Locate the cell with the specified text and output its (X, Y) center coordinate. 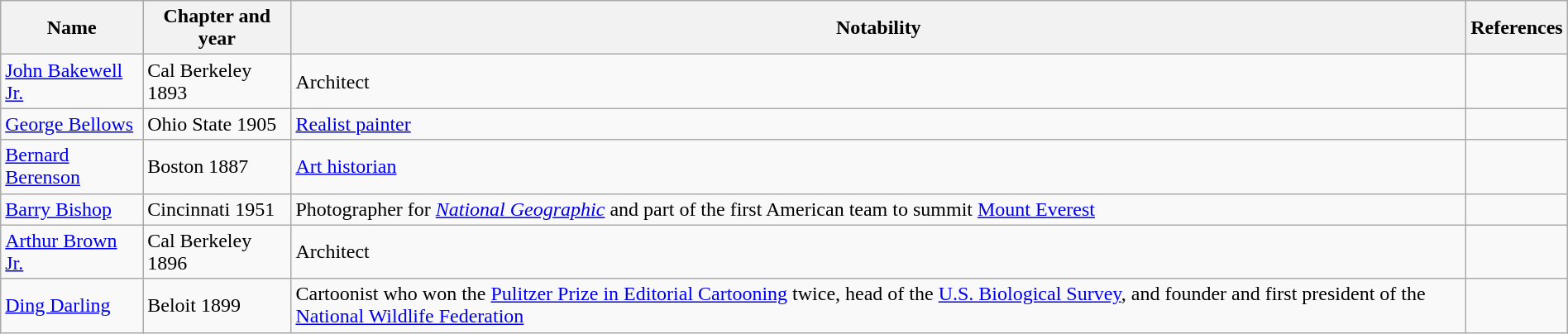
Ohio State 1905 (217, 124)
Bernard Berenson (72, 167)
Boston 1887 (217, 167)
Name (72, 28)
References (1517, 28)
Cincinnati 1951 (217, 209)
Chapter and year (217, 28)
Art historian (878, 167)
Barry Bishop (72, 209)
Beloit 1899 (217, 306)
Ding Darling (72, 306)
Cal Berkeley 1893 (217, 81)
Arthur Brown Jr. (72, 251)
Realist painter (878, 124)
Photographer for National Geographic and part of the first American team to summit Mount Everest (878, 209)
Cal Berkeley 1896 (217, 251)
John Bakewell Jr. (72, 81)
Notability (878, 28)
George Bellows (72, 124)
